Determine the [X, Y] coordinate at the center of the cell enclosing the given text.  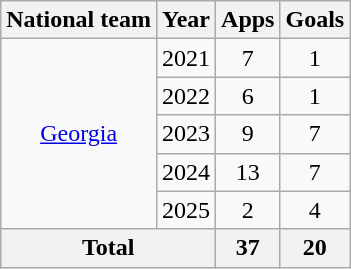
2025 [186, 210]
Georgia [79, 134]
2023 [186, 134]
Apps [248, 20]
2021 [186, 58]
9 [248, 134]
6 [248, 96]
Total [108, 248]
2024 [186, 172]
2022 [186, 96]
37 [248, 248]
Goals [315, 20]
13 [248, 172]
2 [248, 210]
Year [186, 20]
National team [79, 20]
20 [315, 248]
4 [315, 210]
